Provide the [X, Y] coordinate of the cell's center where the given text is located.  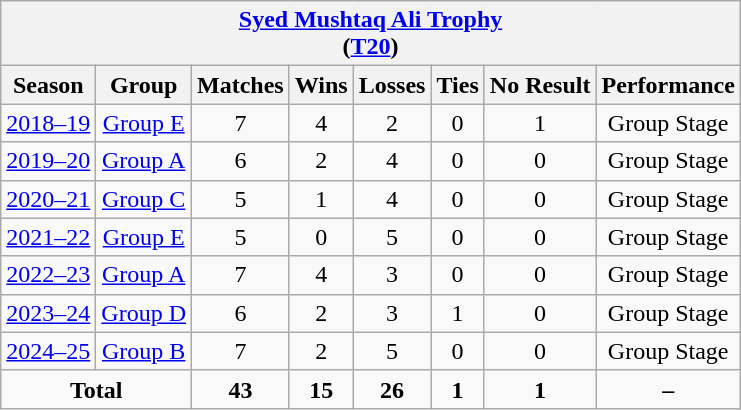
2024–25 [48, 351]
Group [144, 85]
No Result [540, 85]
2021–22 [48, 237]
Group B [144, 351]
– [668, 389]
Matches [241, 85]
2018–19 [48, 123]
Group D [144, 313]
43 [241, 389]
26 [392, 389]
Wins [321, 85]
2022–23 [48, 275]
2020–21 [48, 199]
2023–24 [48, 313]
Season [48, 85]
Total [96, 389]
15 [321, 389]
Performance [668, 85]
Syed Mushtaq Ali Trophy(T20) [371, 34]
Group C [144, 199]
Ties [458, 85]
Losses [392, 85]
2019–20 [48, 161]
